Pinpoint the cell where the given text exists, returning its (X, Y) midpoint coordinate. 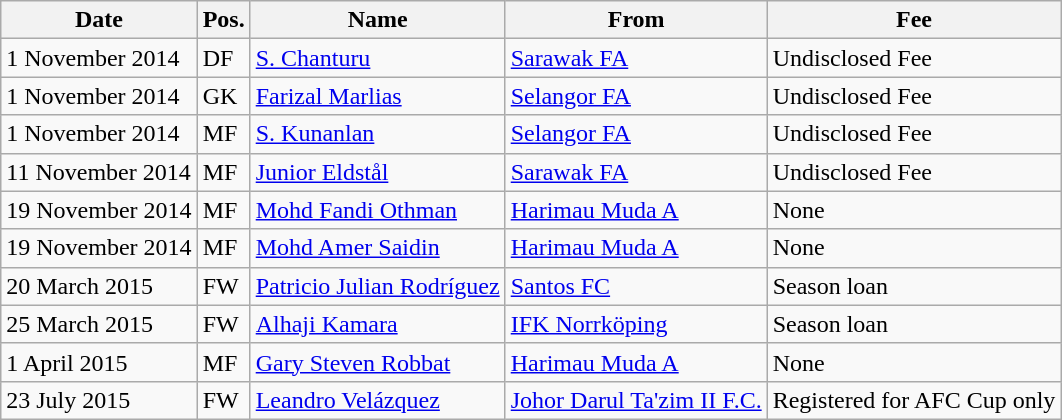
Johor Darul Ta'zim II F.C. (636, 400)
Pos. (224, 20)
Gary Steven Robbat (378, 362)
Registered for AFC Cup only (914, 400)
25 March 2015 (99, 324)
GK (224, 96)
Farizal Marlias (378, 96)
Junior Eldstål (378, 172)
Mohd Fandi Othman (378, 210)
11 November 2014 (99, 172)
Date (99, 20)
Alhaji Kamara (378, 324)
DF (224, 58)
Patricio Julian Rodríguez (378, 286)
Mohd Amer Saidin (378, 248)
IFK Norrköping (636, 324)
20 March 2015 (99, 286)
S. Chanturu (378, 58)
From (636, 20)
1 April 2015 (99, 362)
23 July 2015 (99, 400)
Santos FC (636, 286)
Leandro Velázquez (378, 400)
S. Kunanlan (378, 134)
Fee (914, 20)
Name (378, 20)
